Find where the given text appears and provide that cell's center as (X, Y) coordinate. 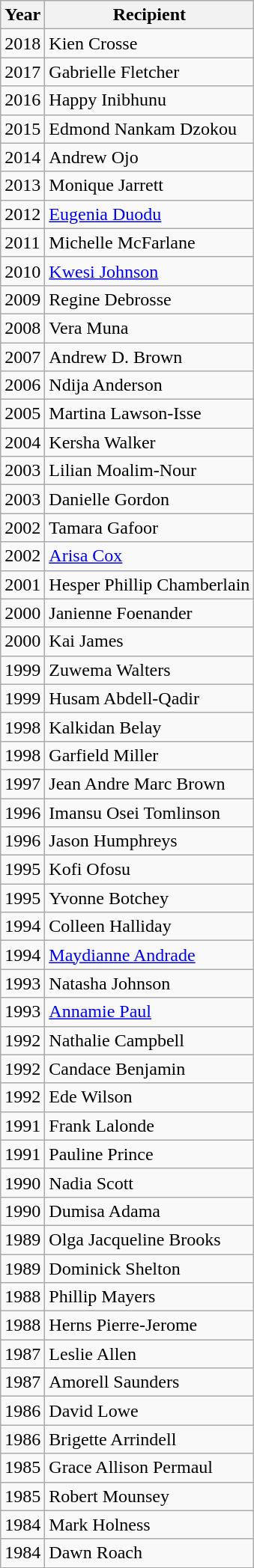
Candace Benjamin (150, 1069)
Robert Mounsey (150, 1496)
Danielle Gordon (150, 499)
2013 (22, 186)
2001 (22, 585)
Leslie Allen (150, 1354)
2017 (22, 72)
2014 (22, 157)
Kien Crosse (150, 43)
2004 (22, 442)
Dumisa Adama (150, 1211)
Nadia Scott (150, 1183)
Kersha Walker (150, 442)
Frank Lalonde (150, 1126)
Ede Wilson (150, 1097)
Tamara Gafoor (150, 528)
Dominick Shelton (150, 1269)
2015 (22, 129)
2008 (22, 328)
Yvonne Botchey (150, 898)
2006 (22, 385)
2010 (22, 271)
Dawn Roach (150, 1553)
Edmond Nankam Dzokou (150, 129)
Mark Holness (150, 1525)
Vera Muna (150, 328)
Hesper Phillip Chamberlain (150, 585)
Monique Jarrett (150, 186)
Kwesi Johnson (150, 271)
Martina Lawson-Isse (150, 414)
Phillip Mayers (150, 1297)
Imansu Osei Tomlinson (150, 812)
2009 (22, 299)
Ndija Anderson (150, 385)
Herns Pierre-Jerome (150, 1326)
Andrew D. Brown (150, 357)
2012 (22, 214)
Andrew Ojo (150, 157)
Lilian Moalim-Nour (150, 471)
Kai James (150, 641)
Natasha Johnson (150, 983)
Jason Humphreys (150, 841)
Maydianne Andrade (150, 955)
Garfield Miller (150, 755)
2018 (22, 43)
Colleen Halliday (150, 927)
Eugenia Duodu (150, 214)
Year (22, 15)
Janienne Foenander (150, 613)
Gabrielle Fletcher (150, 72)
Regine Debrosse (150, 299)
Arisa Cox (150, 556)
Grace Allison Permaul (150, 1468)
Michelle McFarlane (150, 242)
2007 (22, 357)
Olga Jacqueline Brooks (150, 1239)
Zuwema Walters (150, 670)
Nathalie Campbell (150, 1040)
2005 (22, 414)
David Lowe (150, 1411)
Happy Inibhunu (150, 100)
2016 (22, 100)
Pauline Prince (150, 1154)
2011 (22, 242)
1997 (22, 784)
Jean Andre Marc Brown (150, 784)
Brigette Arrindell (150, 1439)
Husam Abdell-Qadir (150, 698)
Annamie Paul (150, 1012)
Recipient (150, 15)
Amorell Saunders (150, 1382)
Kofi Ofosu (150, 870)
Kalkidan Belay (150, 727)
